Provide the [x, y] coordinate of the cell's center where the given text is located.  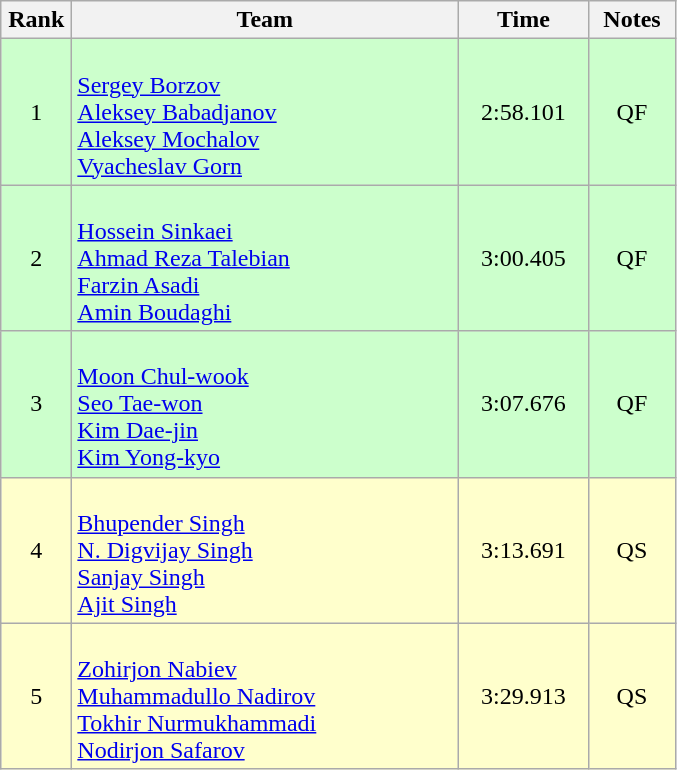
Bhupender SinghN. Digvijay SinghSanjay SinghAjit Singh [265, 550]
3:07.676 [524, 404]
Sergey BorzovAleksey BabadjanovAleksey MochalovVyacheslav Gorn [265, 112]
2:58.101 [524, 112]
Moon Chul-wookSeo Tae-wonKim Dae-jinKim Yong-kyo [265, 404]
Hossein SinkaeiAhmad Reza TalebianFarzin AsadiAmin Boudaghi [265, 258]
3:00.405 [524, 258]
Notes [632, 20]
2 [36, 258]
3:13.691 [524, 550]
Time [524, 20]
5 [36, 696]
3:29.913 [524, 696]
Zohirjon NabievMuhammadullo NadirovTokhir NurmukhammadiNodirjon Safarov [265, 696]
1 [36, 112]
4 [36, 550]
3 [36, 404]
Rank [36, 20]
Team [265, 20]
